Find where the given text appears and provide that cell's center as (X, Y) coordinate. 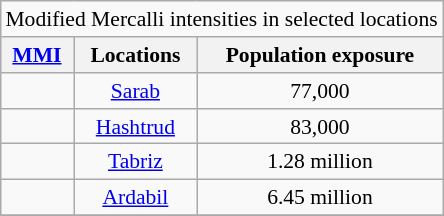
Sarab (136, 91)
77,000 (320, 91)
Hashtrud (136, 126)
Tabriz (136, 162)
1.28 million (320, 162)
Population exposure (320, 55)
Modified Mercalli intensities in selected locations (221, 19)
83,000 (320, 126)
MMI (36, 55)
6.45 million (320, 197)
Locations (136, 55)
Ardabil (136, 197)
